Capture the cell that displays the provided text and extract its (X, Y) central coordinate. 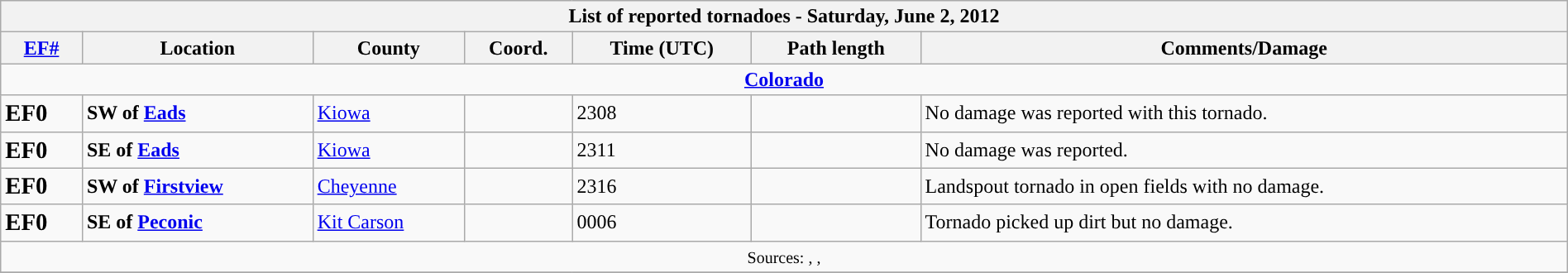
2311 (662, 150)
Time (UTC) (662, 48)
0006 (662, 223)
Sources: , , (784, 256)
County (389, 48)
No damage was reported with this tornado. (1244, 113)
Coord. (519, 48)
Tornado picked up dirt but no damage. (1244, 223)
Kit Carson (389, 223)
Landspout tornado in open fields with no damage. (1244, 186)
SW of Eads (197, 113)
EF# (41, 48)
No damage was reported. (1244, 150)
Path length (836, 48)
Colorado (784, 79)
Location (197, 48)
SE of Peconic (197, 223)
2308 (662, 113)
SE of Eads (197, 150)
SW of Firstview (197, 186)
2316 (662, 186)
Cheyenne (389, 186)
Comments/Damage (1244, 48)
List of reported tornadoes - Saturday, June 2, 2012 (784, 17)
